Identify which cell holds the provided text, then report its (X, Y) central coordinate. 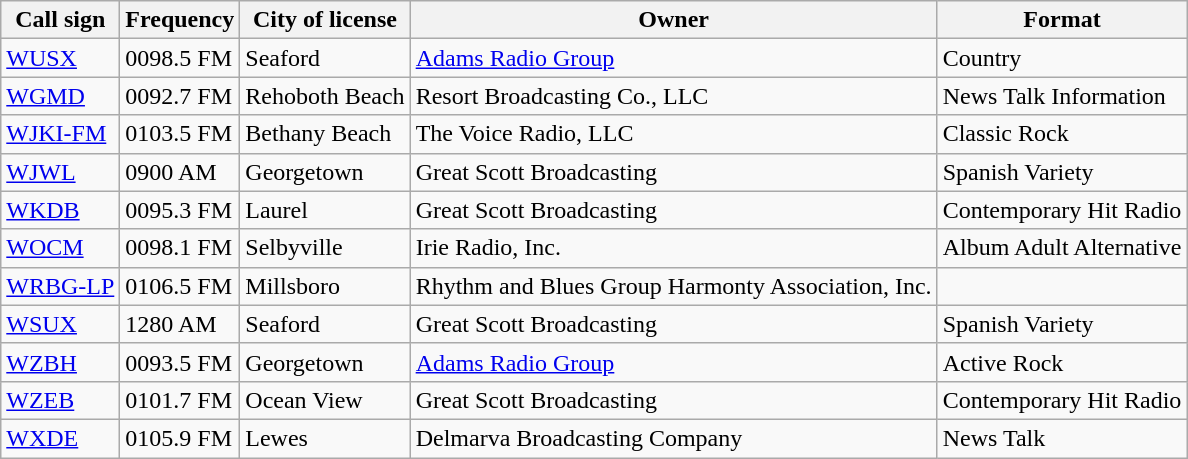
Frequency (180, 20)
City of license (325, 20)
WXDE (60, 438)
News Talk Information (1062, 96)
Ocean View (325, 400)
Country (1062, 58)
0106.5 FM (180, 286)
WZBH (60, 362)
Bethany Beach (325, 134)
News Talk (1062, 438)
0101.7 FM (180, 400)
WUSX (60, 58)
The Voice Radio, LLC (674, 134)
Rehoboth Beach (325, 96)
Irie Radio, Inc. (674, 248)
WSUX (60, 324)
0095.3 FM (180, 210)
0092.7 FM (180, 96)
Owner (674, 20)
Classic Rock (1062, 134)
WKDB (60, 210)
Album Adult Alternative (1062, 248)
Active Rock (1062, 362)
Lewes (325, 438)
WOCM (60, 248)
Selbyville (325, 248)
Rhythm and Blues Group Harmonty Association, Inc. (674, 286)
WJKI-FM (60, 134)
Format (1062, 20)
0103.5 FM (180, 134)
WZEB (60, 400)
Call sign (60, 20)
WJWL (60, 172)
Resort Broadcasting Co., LLC (674, 96)
Delmarva Broadcasting Company (674, 438)
WGMD (60, 96)
0098.1 FM (180, 248)
WRBG-LP (60, 286)
1280 AM (180, 324)
0098.5 FM (180, 58)
0093.5 FM (180, 362)
Millsboro (325, 286)
0105.9 FM (180, 438)
Laurel (325, 210)
0900 AM (180, 172)
